Find where the given text appears and provide that cell's center as (x, y) coordinate. 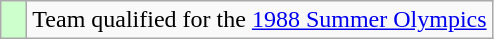
Team qualified for the 1988 Summer Olympics (260, 20)
